Identify which cell holds the provided text, then report its [x, y] central coordinate. 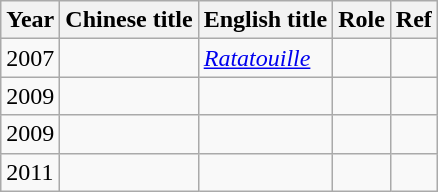
Role [362, 20]
2007 [30, 58]
Year [30, 20]
2011 [30, 172]
Ref [414, 20]
Ratatouille [265, 58]
English title [265, 20]
Chinese title [129, 20]
